Pinpoint the cell where the given text exists, returning its [x, y] midpoint coordinate. 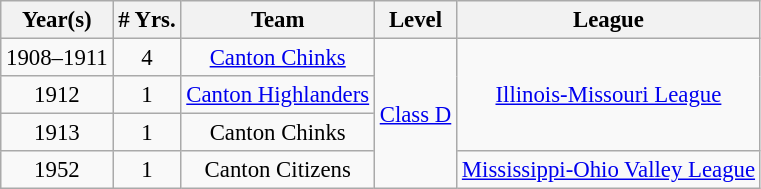
Year(s) [57, 20]
# Yrs. [147, 20]
Mississippi-Ohio Valley League [609, 170]
Class D [415, 114]
League [609, 20]
4 [147, 58]
1913 [57, 133]
Canton Citizens [278, 170]
Team [278, 20]
1908–1911 [57, 58]
1912 [57, 95]
Canton Highlanders [278, 95]
Illinois-Missouri League [609, 96]
Level [415, 20]
1952 [57, 170]
